Identify which cell holds the provided text, then report its (X, Y) central coordinate. 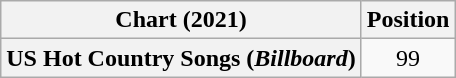
US Hot Country Songs (Billboard) (181, 58)
Chart (2021) (181, 20)
Position (408, 20)
99 (408, 58)
